Determine the [x, y] coordinate at the center of the cell enclosing the given text.  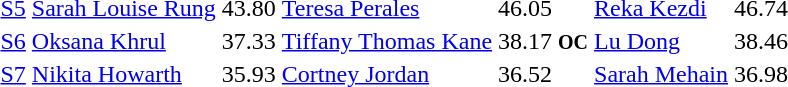
Lu Dong [662, 41]
Tiffany Thomas Kane [386, 41]
37.33 [248, 41]
Oksana Khrul [124, 41]
38.17 OC [544, 41]
